Search for the cell housing the specified text and yield its (X, Y) center coordinate. 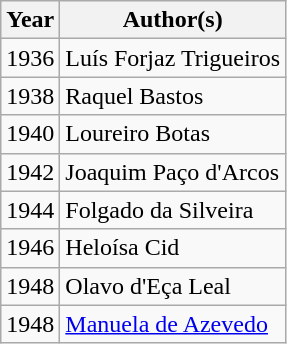
Author(s) (173, 20)
Joaquim Paço d'Arcos (173, 172)
1946 (30, 248)
Olavo d'Eça Leal (173, 286)
1944 (30, 210)
Luís Forjaz Trigueiros (173, 58)
Year (30, 20)
1940 (30, 134)
Manuela de Azevedo (173, 324)
Heloísa Cid (173, 248)
Folgado da Silveira (173, 210)
Loureiro Botas (173, 134)
Raquel Bastos (173, 96)
1936 (30, 58)
1938 (30, 96)
1942 (30, 172)
